Provide the (x, y) coordinate of the cell's center where the given text is located.  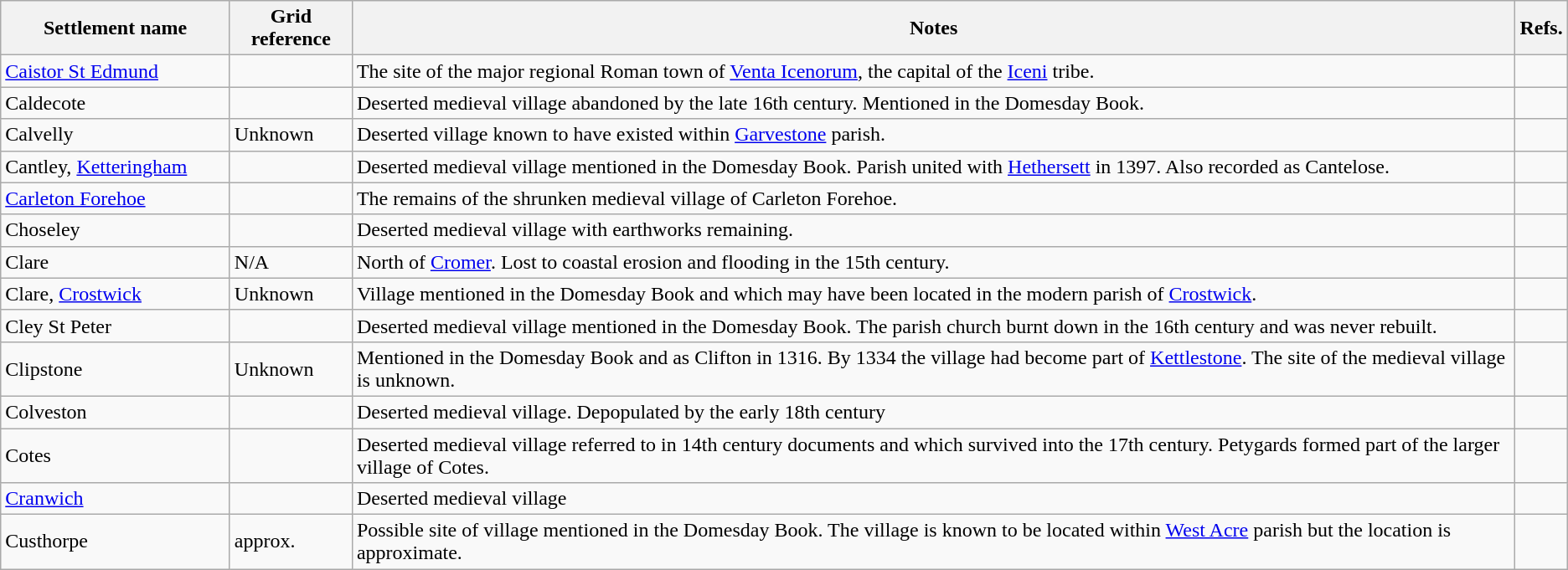
approx. (291, 542)
Possible site of village mentioned in the Domesday Book. The village is known to be located within West Acre parish but the location is approximate. (933, 542)
Notes (933, 28)
Refs. (1541, 28)
Cranwich (116, 499)
Cley St Peter (116, 326)
Deserted medieval village with earthworks remaining. (933, 230)
Cotes (116, 455)
Clipstone (116, 368)
Choseley (116, 230)
N/A (291, 262)
Custhorpe (116, 542)
Deserted medieval village (933, 499)
Deserted medieval village. Depopulated by the early 18th century (933, 412)
The site of the major regional Roman town of Venta Icenorum, the capital of the Iceni tribe. (933, 71)
Clare (116, 262)
Deserted medieval village abandoned by the late 16th century. Mentioned in the Domesday Book. (933, 103)
The remains of the shrunken medieval village of Carleton Forehoe. (933, 198)
Settlement name (116, 28)
Deserted medieval village mentioned in the Domesday Book. The parish church burnt down in the 16th century and was never rebuilt. (933, 326)
Colveston (116, 412)
Deserted medieval village mentioned in the Domesday Book. Parish united with Hethersett in 1397. Also recorded as Cantelose. (933, 167)
Village mentioned in the Domesday Book and which may have been located in the modern parish of Crostwick. (933, 294)
Grid reference (291, 28)
Carleton Forehoe (116, 198)
Cantley, Ketteringham (116, 167)
Caistor St Edmund (116, 71)
Deserted village known to have existed within Garvestone parish. (933, 135)
Caldecote (116, 103)
Calvelly (116, 135)
Clare, Crostwick (116, 294)
North of Cromer. Lost to coastal erosion and flooding in the 15th century. (933, 262)
